Detect which cell encompasses the target text, then output its [x, y] center coordinate. 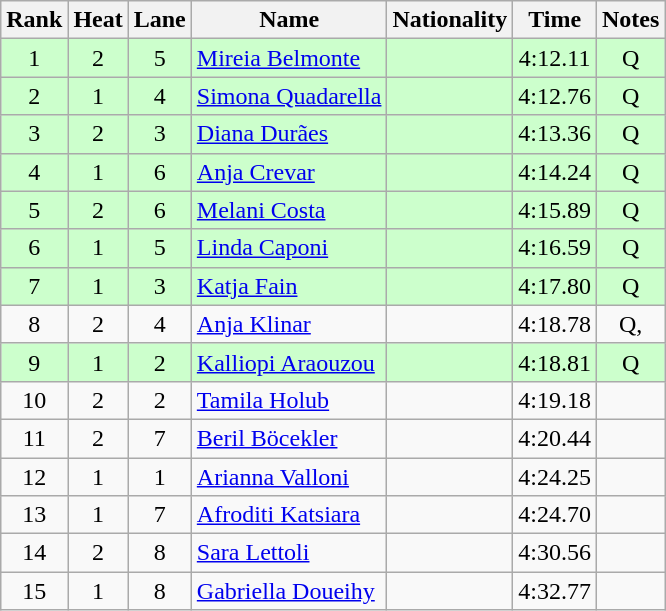
4:32.77 [555, 591]
Lane [160, 20]
Mireia Belmonte [289, 58]
Diana Durães [289, 134]
Anja Klinar [289, 324]
4:24.25 [555, 477]
Notes [630, 20]
4:12.11 [555, 58]
4:13.36 [555, 134]
4:18.81 [555, 362]
Gabriella Doueihy [289, 591]
4:30.56 [555, 553]
Heat [98, 20]
Linda Caponi [289, 248]
4:18.78 [555, 324]
9 [34, 362]
Nationality [450, 20]
Afroditi Katsiara [289, 515]
4:19.18 [555, 400]
4:14.24 [555, 172]
Q, [630, 324]
4:17.80 [555, 286]
Beril Böcekler [289, 438]
4:24.70 [555, 515]
Melani Costa [289, 210]
15 [34, 591]
Arianna Valloni [289, 477]
Time [555, 20]
14 [34, 553]
11 [34, 438]
Katja Fain [289, 286]
Rank [34, 20]
4:12.76 [555, 96]
4:16.59 [555, 248]
Anja Crevar [289, 172]
10 [34, 400]
Simona Quadarella [289, 96]
Name [289, 20]
Sara Lettoli [289, 553]
12 [34, 477]
4:20.44 [555, 438]
Kalliopi Araouzou [289, 362]
4:15.89 [555, 210]
13 [34, 515]
Tamila Holub [289, 400]
